Scan for the cell matching the given text and deliver its (x, y) coordinate at center. 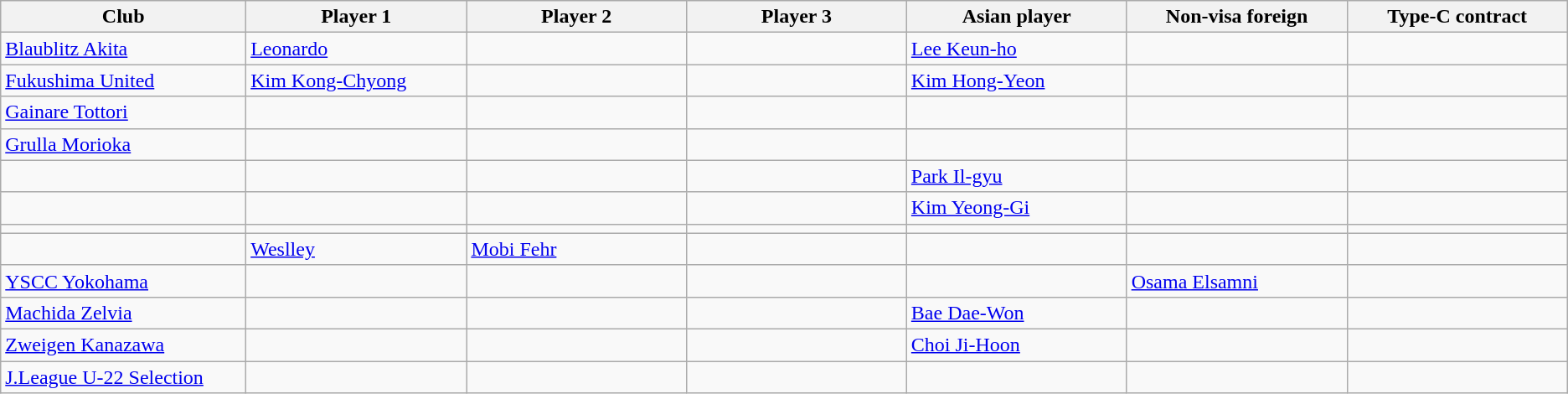
J.League U-22 Selection (124, 376)
Asian player (1017, 17)
Leonardo (357, 49)
Non-visa foreign (1236, 17)
Choi Ji-Hoon (1017, 345)
Bae Dae-Won (1017, 313)
Type-C contract (1457, 17)
Osama Elsamni (1236, 281)
Kim Kong-Chyong (357, 80)
Kim Hong-Yeon (1017, 80)
Weslley (357, 249)
Player 1 (357, 17)
Lee Keun-ho (1017, 49)
Gainare Tottori (124, 112)
Mobi Fehr (576, 249)
Park Il-gyu (1017, 176)
Zweigen Kanazawa (124, 345)
Kim Yeong-Gi (1017, 208)
Grulla Morioka (124, 144)
Blaublitz Akita (124, 49)
YSCC Yokohama (124, 281)
Player 2 (576, 17)
Machida Zelvia (124, 313)
Fukushima United (124, 80)
Player 3 (797, 17)
Club (124, 17)
